Find where the given text appears and provide that cell's center as (x, y) coordinate. 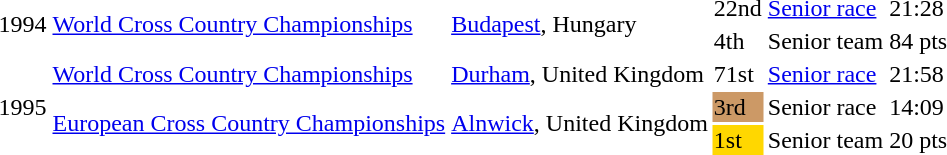
3rd (738, 107)
71st (738, 74)
European Cross Country Championships (249, 124)
1st (738, 140)
4th (738, 41)
Durham, United Kingdom (580, 74)
Alnwick, United Kingdom (580, 124)
World Cross Country Championships (249, 74)
